Extract the (x, y) coordinate from the center of the cell holding the provided text.  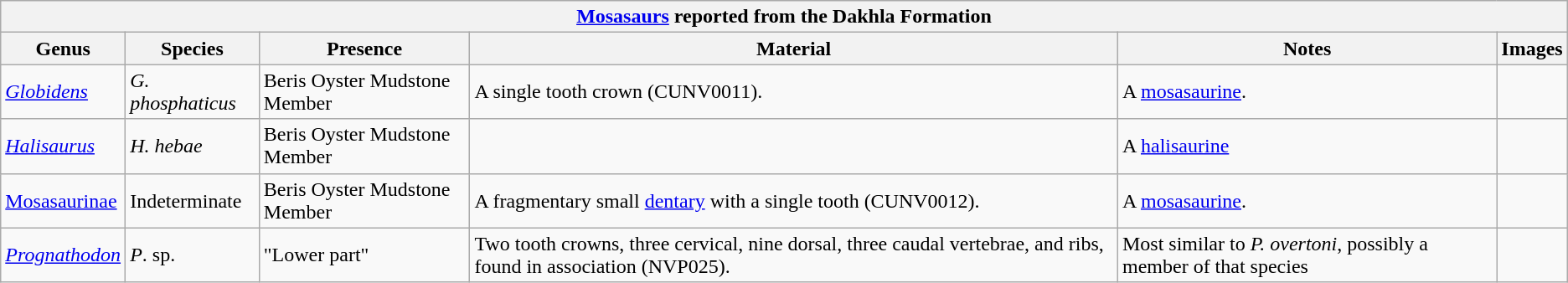
Material (794, 49)
"Lower part" (364, 255)
H. hebae (193, 146)
Presence (364, 49)
Mosasaurs reported from the Dakhla Formation (784, 17)
Two tooth crowns, three cervical, nine dorsal, three caudal vertebrae, and ribs, found in association (NVP025). (794, 255)
Images (1532, 49)
Prognathodon (64, 255)
Mosasaurinae (64, 201)
A single tooth crown (CUNV0011). (794, 92)
G. phosphaticus (193, 92)
Indeterminate (193, 201)
Genus (64, 49)
A fragmentary small dentary with a single tooth (CUNV0012). (794, 201)
Halisaurus (64, 146)
Notes (1307, 49)
Globidens (64, 92)
P. sp. (193, 255)
Species (193, 49)
A halisaurine (1307, 146)
Most similar to P. overtoni, possibly a member of that species (1307, 255)
